Identify which cell holds the provided text, then report its (x, y) central coordinate. 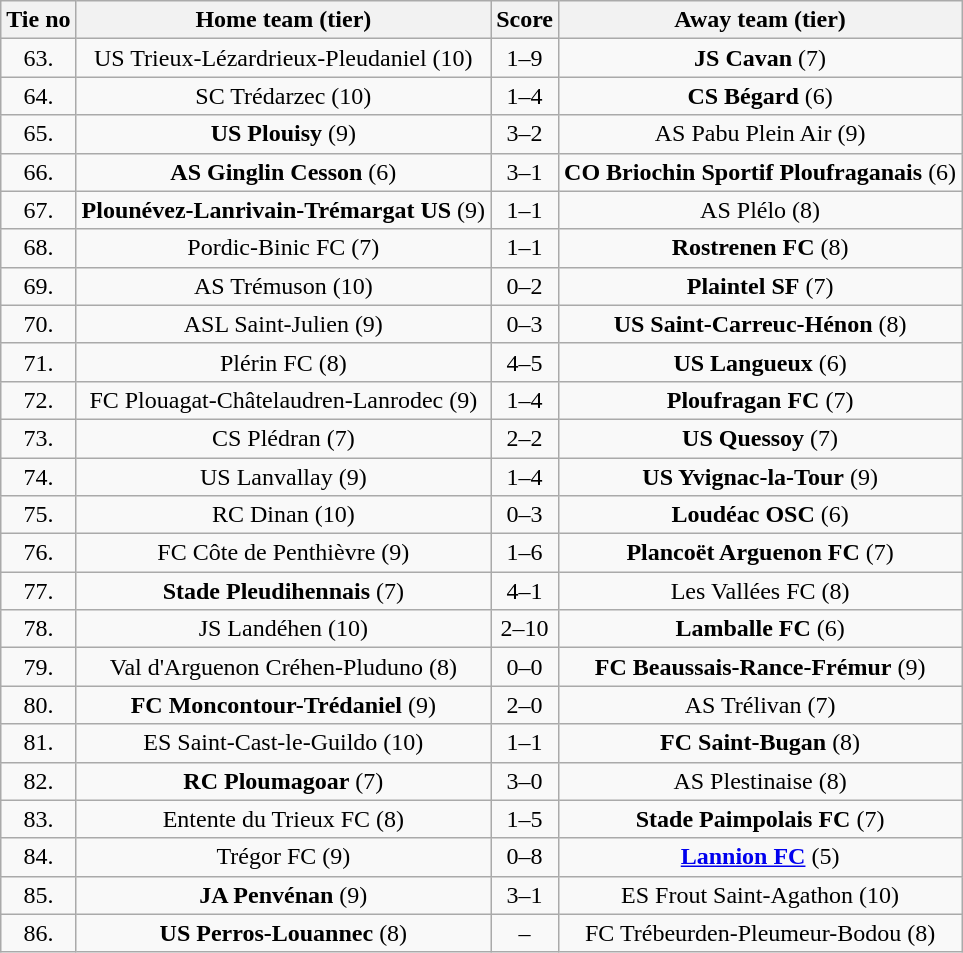
84. (38, 857)
67. (38, 210)
AS Plestinaise (8) (760, 781)
AS Trémuson (10) (284, 286)
66. (38, 172)
Stade Paimpolais FC (7) (760, 819)
69. (38, 286)
0–8 (525, 857)
Lannion FC (5) (760, 857)
Score (525, 20)
1–9 (525, 58)
JS Landéhen (10) (284, 629)
FC Beaussais-Rance-Frémur (9) (760, 667)
Rostrenen FC (8) (760, 248)
AS Trélivan (7) (760, 705)
FC Côte de Penthièvre (9) (284, 553)
– (525, 933)
AS Plélo (8) (760, 210)
79. (38, 667)
1–5 (525, 819)
71. (38, 362)
Tie no (38, 20)
SC Trédarzec (10) (284, 96)
US Langueux (6) (760, 362)
83. (38, 819)
AS Pabu Plein Air (9) (760, 134)
0–0 (525, 667)
86. (38, 933)
Val d'Arguenon Créhen-Pluduno (8) (284, 667)
Entente du Trieux FC (8) (284, 819)
Plounévez-Lanrivain-Trémargat US (9) (284, 210)
75. (38, 515)
2–10 (525, 629)
CS Plédran (7) (284, 438)
78. (38, 629)
US Saint-Carreuc-Hénon (8) (760, 324)
72. (38, 400)
65. (38, 134)
Plérin FC (8) (284, 362)
82. (38, 781)
FC Trébeurden-Pleumeur-Bodou (8) (760, 933)
CO Briochin Sportif Ploufraganais (6) (760, 172)
Lamballe FC (6) (760, 629)
CS Bégard (6) (760, 96)
74. (38, 477)
64. (38, 96)
US Quessoy (7) (760, 438)
2–2 (525, 438)
70. (38, 324)
JA Penvénan (9) (284, 895)
Stade Pleudihennais (7) (284, 591)
ES Frout Saint-Agathon (10) (760, 895)
US Plouisy (9) (284, 134)
4–5 (525, 362)
Les Vallées FC (8) (760, 591)
73. (38, 438)
Plancoët Arguenon FC (7) (760, 553)
2–0 (525, 705)
RC Dinan (10) (284, 515)
85. (38, 895)
JS Cavan (7) (760, 58)
FC Moncontour-Trédaniel (9) (284, 705)
US Perros-Louannec (8) (284, 933)
3–0 (525, 781)
Away team (tier) (760, 20)
FC Saint-Bugan (8) (760, 743)
FC Plouagat-Châtelaudren-Lanrodec (9) (284, 400)
68. (38, 248)
4–1 (525, 591)
63. (38, 58)
80. (38, 705)
ES Saint-Cast-le-Guildo (10) (284, 743)
Plaintel SF (7) (760, 286)
Trégor FC (9) (284, 857)
Pordic-Binic FC (7) (284, 248)
ASL Saint-Julien (9) (284, 324)
Ploufragan FC (7) (760, 400)
Home team (tier) (284, 20)
0–2 (525, 286)
US Yvignac-la-Tour (9) (760, 477)
81. (38, 743)
US Trieux-Lézardrieux-Pleudaniel (10) (284, 58)
RC Ploumagoar (7) (284, 781)
77. (38, 591)
76. (38, 553)
1–6 (525, 553)
AS Ginglin Cesson (6) (284, 172)
US Lanvallay (9) (284, 477)
3–2 (525, 134)
Loudéac OSC (6) (760, 515)
